Locate the cell with the specified text and output its (X, Y) center coordinate. 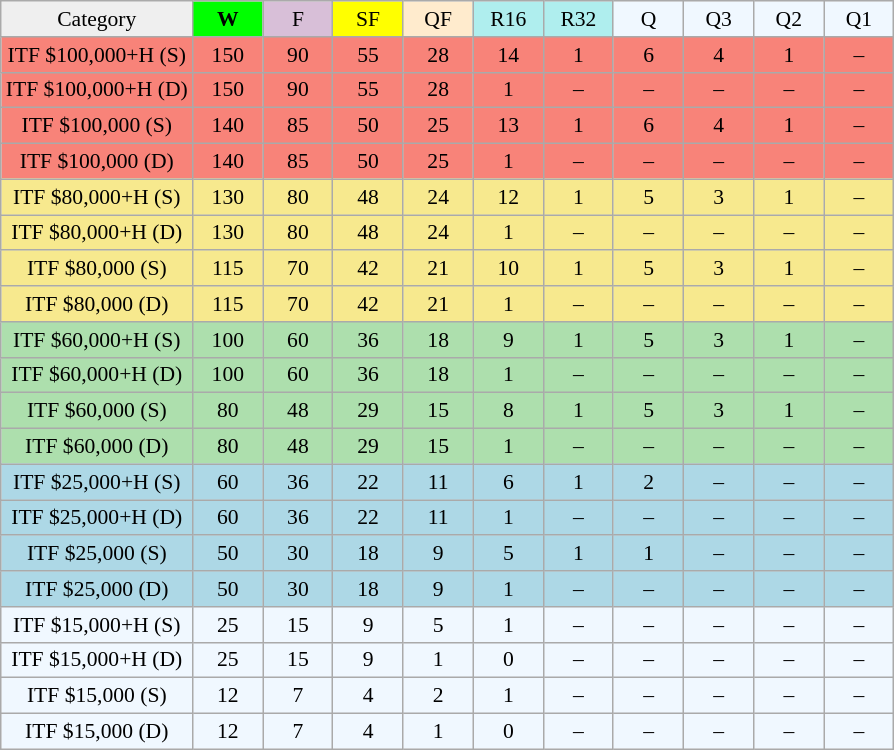
ITF $60,000 (D) (97, 447)
ITF $15,000 (D) (97, 732)
Q2 (789, 19)
ITF $80,000+H (S) (97, 197)
Q (648, 19)
ITF $25,000+H (S) (97, 482)
ITF $100,000 (D) (97, 162)
ITF $15,000 (S) (97, 696)
QF (438, 19)
Q1 (859, 19)
Q3 (719, 19)
ITF $60,000+H (D) (97, 375)
ITF $80,000+H (D) (97, 233)
ITF $100,000 (S) (97, 126)
SF (368, 19)
Category (97, 19)
ITF $25,000+H (D) (97, 518)
R32 (578, 19)
R16 (508, 19)
ITF $80,000 (D) (97, 304)
ITF $100,000+H (D) (97, 90)
14 (508, 55)
8 (508, 411)
F (298, 19)
ITF $80,000 (S) (97, 269)
10 (508, 269)
13 (508, 126)
ITF $25,000 (D) (97, 589)
ITF $100,000+H (S) (97, 55)
ITF $25,000 (S) (97, 554)
ITF $60,000 (S) (97, 411)
ITF $15,000+H (S) (97, 625)
ITF $15,000+H (D) (97, 660)
W (228, 19)
ITF $60,000+H (S) (97, 340)
